Identify which cell holds the provided text, then report its [X, Y] central coordinate. 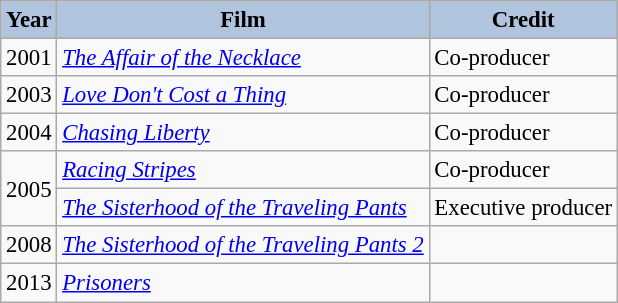
Credit [523, 20]
Chasing Liberty [243, 133]
2001 [29, 58]
2008 [29, 245]
2003 [29, 95]
The Sisterhood of the Traveling Pants 2 [243, 245]
2013 [29, 283]
Year [29, 20]
Prisoners [243, 283]
2005 [29, 188]
2004 [29, 133]
Love Don't Cost a Thing [243, 95]
The Affair of the Necklace [243, 58]
Film [243, 20]
Executive producer [523, 208]
The Sisterhood of the Traveling Pants [243, 208]
Racing Stripes [243, 170]
